Locate the cell with the specified text and output its (x, y) center coordinate. 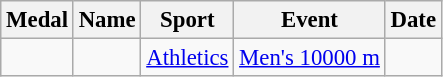
Date (413, 20)
Medal (38, 20)
Athletics (188, 58)
Sport (188, 20)
Name (107, 20)
Event (310, 20)
Men's 10000 m (310, 58)
